Scan for the cell matching the given text and deliver its (X, Y) coordinate at center. 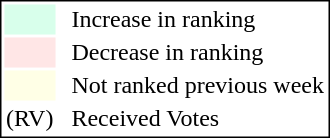
Increase in ranking (198, 19)
(RV) (29, 119)
Not ranked previous week (198, 85)
Decrease in ranking (198, 53)
Received Votes (198, 119)
